From the cell containing the given text, extract its center point as (x, y) coordinate. 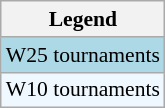
W10 tournaments (83, 90)
Legend (83, 19)
W25 tournaments (83, 55)
